Capture the cell that displays the provided text and extract its [X, Y] central coordinate. 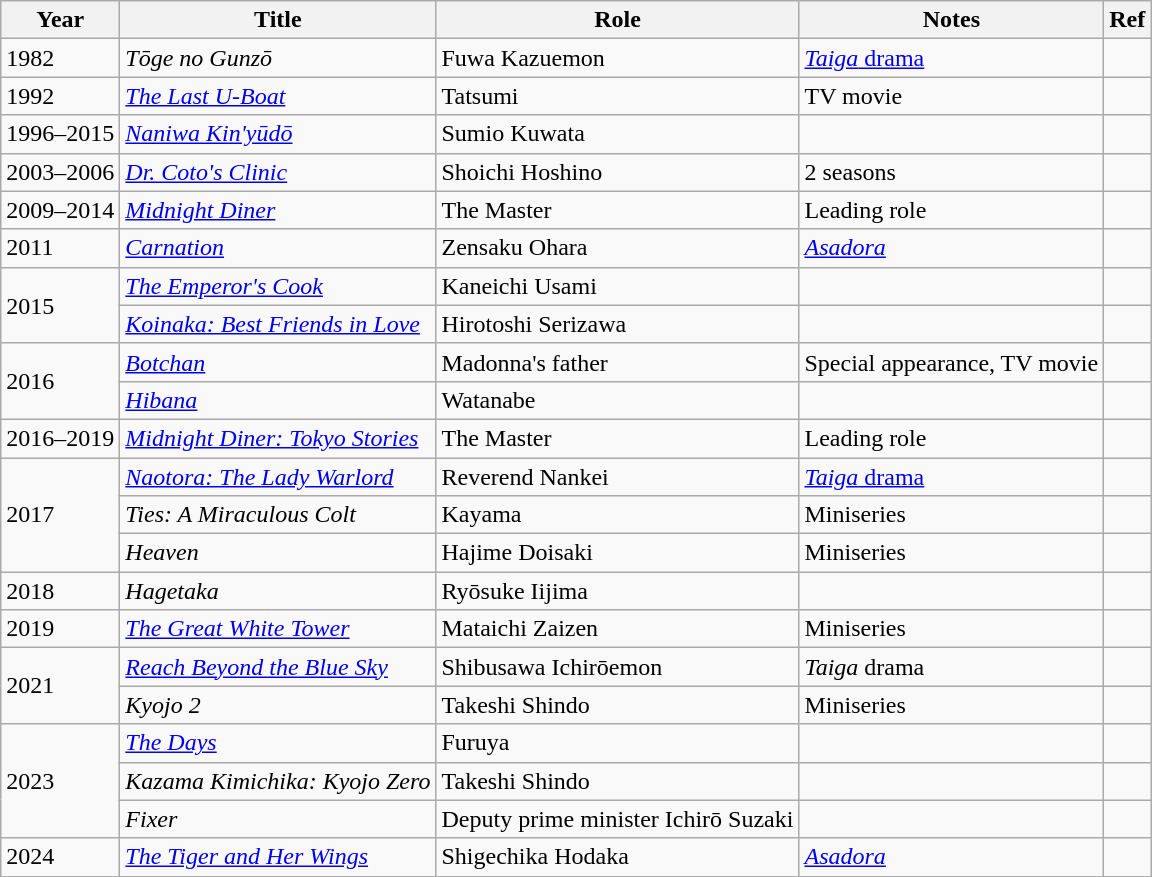
2021 [60, 686]
2018 [60, 591]
2009–2014 [60, 210]
2016–2019 [60, 438]
Reverend Nankei [618, 477]
Tatsumi [618, 96]
Midnight Diner: Tokyo Stories [278, 438]
Kaneichi Usami [618, 286]
Heaven [278, 553]
Kayama [618, 515]
Koinaka: Best Friends in Love [278, 324]
2019 [60, 629]
Hajime Doisaki [618, 553]
Year [60, 20]
Botchan [278, 362]
2003–2006 [60, 172]
2024 [60, 857]
The Days [278, 743]
Carnation [278, 248]
Ryōsuke Iijima [618, 591]
Kyojo 2 [278, 705]
The Tiger and Her Wings [278, 857]
Hirotoshi Serizawa [618, 324]
Shoichi Hoshino [618, 172]
Ref [1128, 20]
2 seasons [952, 172]
1982 [60, 58]
The Great White Tower [278, 629]
Title [278, 20]
Dr. Coto's Clinic [278, 172]
Furuya [618, 743]
Shibusawa Ichirōemon [618, 667]
Sumio Kuwata [618, 134]
Reach Beyond the Blue Sky [278, 667]
2017 [60, 515]
Watanabe [618, 400]
2011 [60, 248]
Notes [952, 20]
The Emperor's Cook [278, 286]
1992 [60, 96]
Midnight Diner [278, 210]
Naotora: The Lady Warlord [278, 477]
Hagetaka [278, 591]
Ties: A Miraculous Colt [278, 515]
Zensaku Ohara [618, 248]
Naniwa Kin'yūdō [278, 134]
TV movie [952, 96]
Mataichi Zaizen [618, 629]
Deputy prime minister Ichirō Suzaki [618, 819]
Fixer [278, 819]
2016 [60, 381]
1996–2015 [60, 134]
2015 [60, 305]
Kazama Kimichika: Kyojo Zero [278, 781]
Tōge no Gunzō [278, 58]
The Last U-Boat [278, 96]
2023 [60, 781]
Madonna's father [618, 362]
Role [618, 20]
Hibana [278, 400]
Special appearance, TV movie [952, 362]
Shigechika Hodaka [618, 857]
Fuwa Kazuemon [618, 58]
